Capture the cell that displays the provided text and extract its (X, Y) central coordinate. 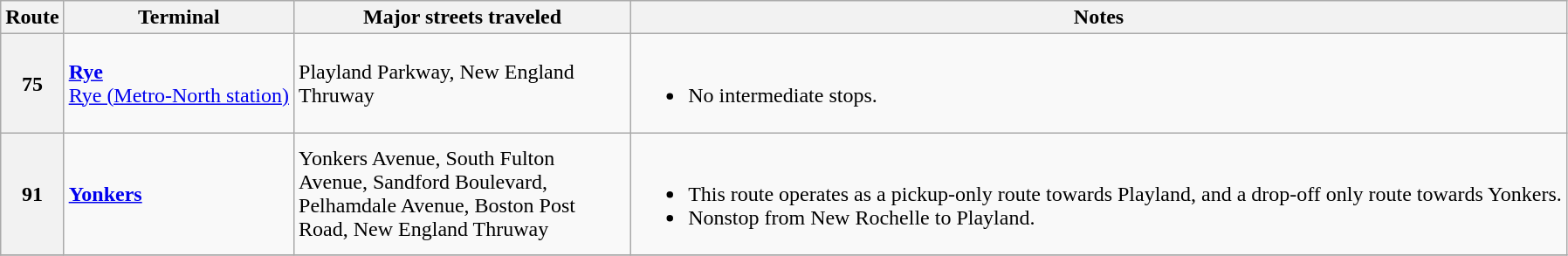
Notes (1099, 17)
Yonkers (178, 194)
This route operates as a pickup-only route towards Playland, and a drop-off only route towards Yonkers.Nonstop from New Rochelle to Playland. (1099, 194)
Yonkers Avenue, South Fulton Avenue, Sandford Boulevard, Pelhamdale Avenue, Boston Post Road, New England Thruway (463, 194)
91 (32, 194)
Playland Parkway, New England Thruway (463, 84)
Terminal (178, 17)
RyeRye (Metro-North station) (178, 84)
75 (32, 84)
No intermediate stops. (1099, 84)
Major streets traveled (463, 17)
Route (32, 17)
